Capture the cell that displays the provided text and extract its [x, y] central coordinate. 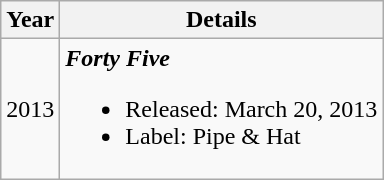
Year [30, 20]
Details [222, 20]
Forty FiveReleased: March 20, 2013Label: Pipe & Hat [222, 109]
2013 [30, 109]
